Determine the [x, y] coordinate at the center of the cell enclosing the given text.  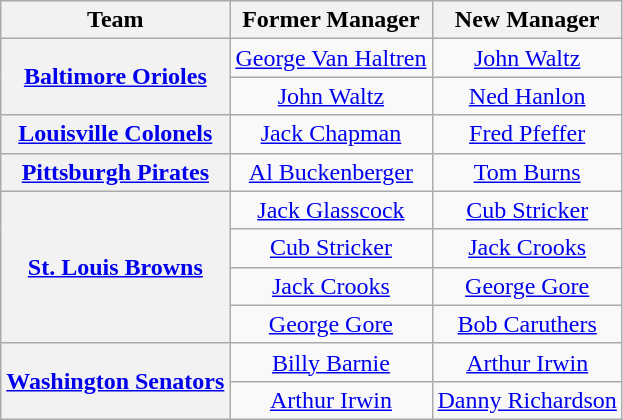
Billy Barnie [331, 362]
Baltimore Orioles [116, 77]
Ned Hanlon [527, 96]
Jack Glasscock [331, 210]
Jack Chapman [331, 134]
Bob Caruthers [527, 324]
St. Louis Browns [116, 267]
Former Manager [331, 20]
Al Buckenberger [331, 172]
Danny Richardson [527, 400]
Louisville Colonels [116, 134]
George Van Haltren [331, 58]
New Manager [527, 20]
Fred Pfeffer [527, 134]
Tom Burns [527, 172]
Team [116, 20]
Pittsburgh Pirates [116, 172]
Washington Senators [116, 381]
